For the text-containing cell, return its midpoint in (x, y) coordinate format. 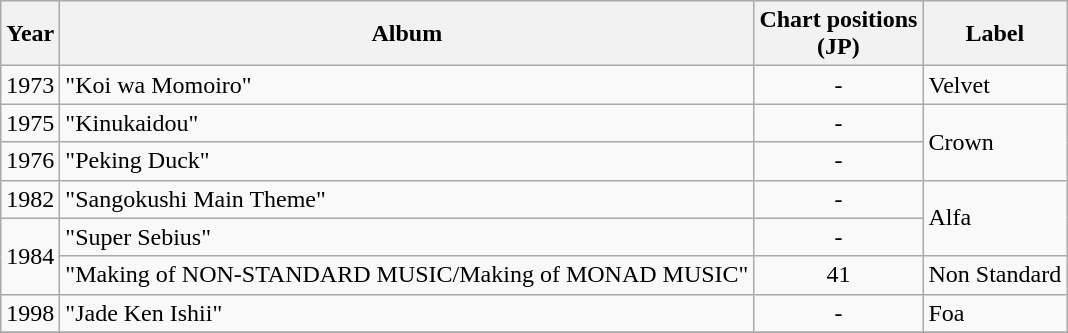
"Kinukaidou" (407, 123)
1975 (30, 123)
Velvet (995, 85)
"Making of NON-STANDARD MUSIC/Making of MONAD MUSIC" (407, 275)
"Koi wa Momoiro" (407, 85)
Crown (995, 142)
Alfa (995, 218)
1976 (30, 161)
Year (30, 34)
Non Standard (995, 275)
Label (995, 34)
Foa (995, 313)
"Jade Ken Ishii" (407, 313)
"Sangokushi Main Theme" (407, 199)
1998 (30, 313)
1982 (30, 199)
1973 (30, 85)
1984 (30, 256)
"Super Sebius" (407, 237)
41 (838, 275)
"Peking Duck" (407, 161)
Chart positions(JP) (838, 34)
Album (407, 34)
